Return [X, Y] of the center of cell containing provided text 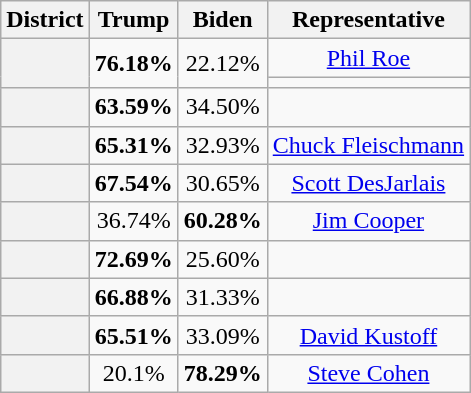
31.33% [222, 297]
Trump [134, 20]
60.28% [222, 221]
Scott DesJarlais [368, 183]
66.88% [134, 297]
25.60% [222, 259]
Jim Cooper [368, 221]
32.93% [222, 145]
30.65% [222, 183]
67.54% [134, 183]
22.12% [222, 64]
33.09% [222, 335]
Representative [368, 20]
Biden [222, 20]
63.59% [134, 107]
District [45, 20]
David Kustoff [368, 335]
65.31% [134, 145]
72.69% [134, 259]
65.51% [134, 335]
Steve Cohen [368, 373]
78.29% [222, 373]
36.74% [134, 221]
34.50% [222, 107]
76.18% [134, 64]
Phil Roe [368, 58]
20.1% [134, 373]
Chuck Fleischmann [368, 145]
